Pinpoint the cell where the given text exists, returning its [X, Y] midpoint coordinate. 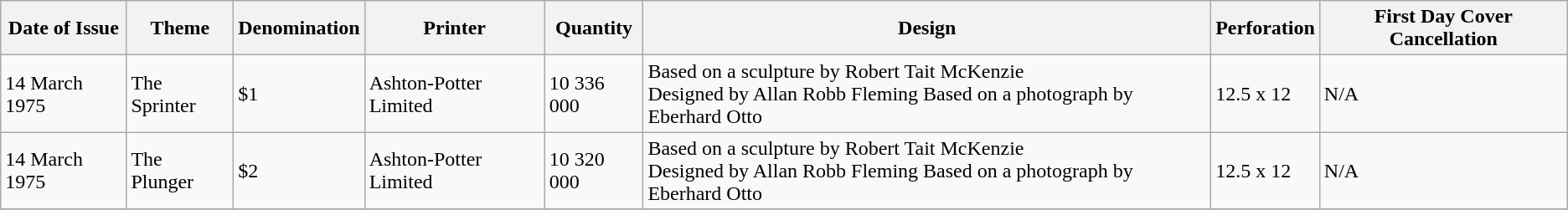
Printer [454, 28]
Perforation [1266, 28]
Theme [180, 28]
Date of Issue [64, 28]
The Sprinter [180, 94]
The Plunger [180, 171]
10 320 000 [594, 171]
10 336 000 [594, 94]
$1 [299, 94]
Design [927, 28]
Denomination [299, 28]
$2 [299, 171]
First Day Cover Cancellation [1443, 28]
Quantity [594, 28]
